Output the [x, y] coordinate of the center of the cell containing the given text.  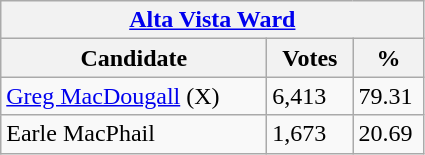
Votes [310, 58]
Alta Vista Ward [212, 20]
Greg MacDougall (X) [134, 96]
79.31 [388, 96]
% [388, 58]
1,673 [310, 134]
Earle MacPhail [134, 134]
20.69 [388, 134]
Candidate [134, 58]
6,413 [310, 96]
